Determine the (X, Y) coordinate at the center of the cell enclosing the given text.  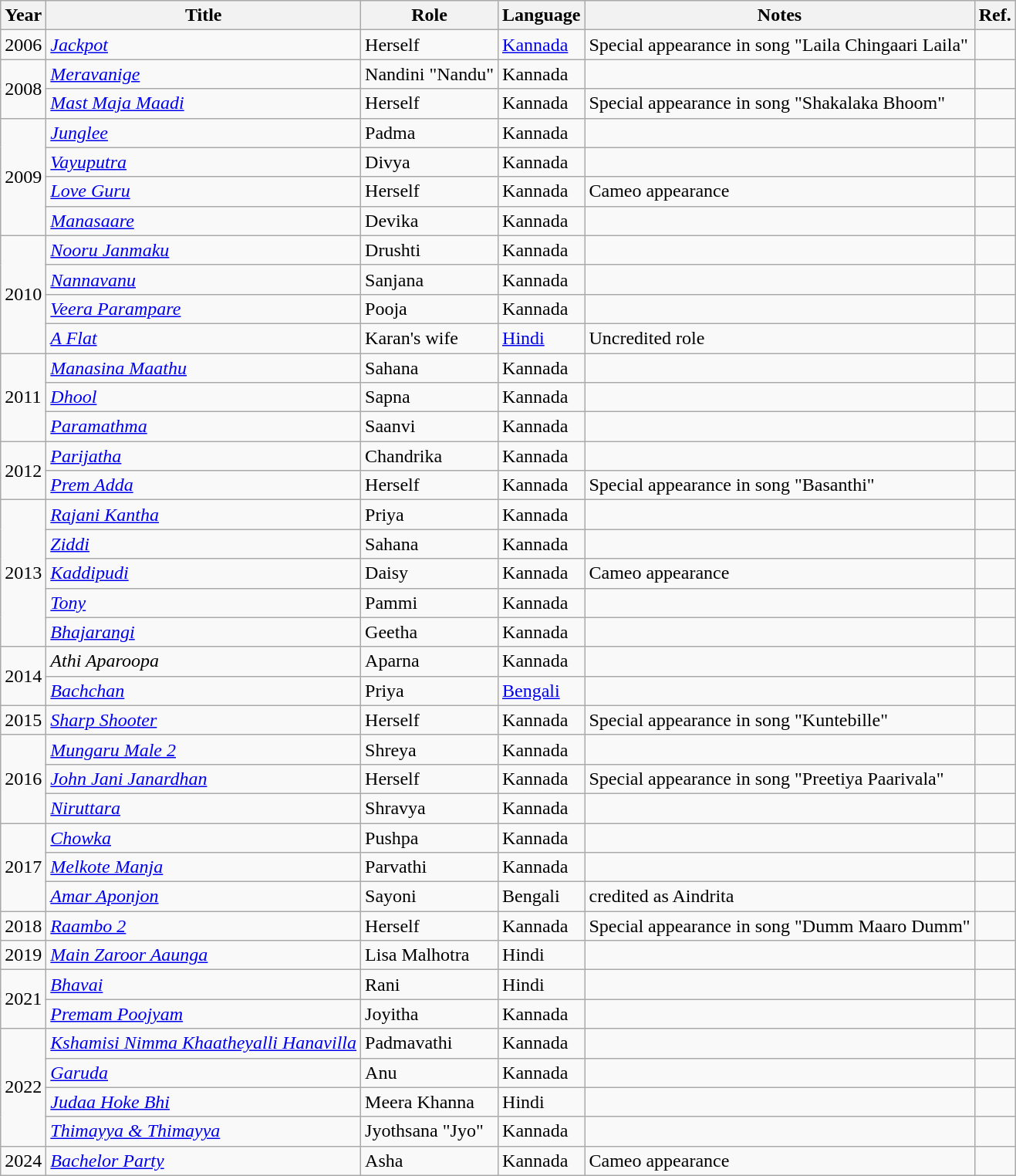
Chowka (204, 837)
Shreya (430, 749)
Uncredited role (779, 338)
Paramathma (204, 427)
Amar Aponjon (204, 897)
Padma (430, 133)
Joyitha (430, 1014)
Pammi (430, 603)
Lisa Malhotra (430, 955)
Saanvi (430, 427)
Sapna (430, 397)
Parijatha (204, 456)
Meravanige (204, 74)
2010 (23, 294)
Sharp Shooter (204, 720)
Pushpa (430, 837)
Athi Aparoopa (204, 661)
Daisy (430, 573)
Special appearance in song "Kuntebille" (779, 720)
Anu (430, 1073)
A Flat (204, 338)
2016 (23, 779)
Asha (430, 1161)
Year (23, 15)
2022 (23, 1087)
Pooja (430, 309)
Padmavathi (430, 1043)
Notes (779, 15)
Sanjana (430, 279)
2006 (23, 45)
2019 (23, 955)
Special appearance in song "Basanthi" (779, 485)
Jackpot (204, 45)
Rajani Kantha (204, 515)
Rani (430, 985)
Bhajarangi (204, 632)
Mungaru Male 2 (204, 749)
Nooru Janmaku (204, 250)
Niruttara (204, 808)
Manasina Maathu (204, 368)
Aparna (430, 661)
Mast Maja Maadi (204, 103)
Bhavai (204, 985)
2014 (23, 676)
2015 (23, 720)
Role (430, 15)
Garuda (204, 1073)
Drushti (430, 250)
2024 (23, 1161)
2017 (23, 867)
Nannavanu (204, 279)
Bachelor Party (204, 1161)
credited as Aindrita (779, 897)
Kshamisi Nimma Khaatheyalli Hanavilla (204, 1043)
Sayoni (430, 897)
Chandrika (430, 456)
John Jani Janardhan (204, 779)
Jyothsana "Jyo" (430, 1131)
Dhool (204, 397)
Prem Adda (204, 485)
Divya (430, 162)
Ziddi (204, 544)
2018 (23, 926)
Shravya (430, 808)
Geetha (430, 632)
Raambo 2 (204, 926)
2013 (23, 573)
Meera Khanna (430, 1102)
2021 (23, 999)
Nandini "Nandu" (430, 74)
Tony (204, 603)
2009 (23, 177)
2008 (23, 89)
Premam Poojyam (204, 1014)
Melkote Manja (204, 867)
Vayuputra (204, 162)
2012 (23, 471)
Title (204, 15)
Main Zaroor Aaunga (204, 955)
Love Guru (204, 191)
Thimayya & Thimayya (204, 1131)
Ref. (995, 15)
Karan's wife (430, 338)
Manasaare (204, 221)
Parvathi (430, 867)
Special appearance in song "Shakalaka Bhoom" (779, 103)
Bachchan (204, 691)
Special appearance in song "Dumm Maaro Dumm" (779, 926)
Veera Parampare (204, 309)
Junglee (204, 133)
2011 (23, 397)
Special appearance in song "Laila Chingaari Laila" (779, 45)
Language (542, 15)
Devika (430, 221)
Judaa Hoke Bhi (204, 1102)
Kaddipudi (204, 573)
Special appearance in song "Preetiya Paarivala" (779, 779)
